For the text-containing cell, return its midpoint in [X, Y] coordinate format. 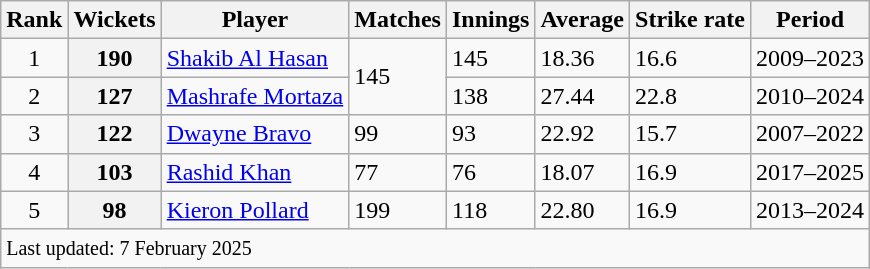
93 [490, 134]
2010–2024 [810, 96]
Matches [398, 20]
Innings [490, 20]
Strike rate [690, 20]
5 [34, 210]
Last updated: 7 February 2025 [436, 248]
Wickets [114, 20]
2 [34, 96]
127 [114, 96]
98 [114, 210]
199 [398, 210]
2013–2024 [810, 210]
Player [255, 20]
22.80 [582, 210]
16.6 [690, 58]
2009–2023 [810, 58]
2007–2022 [810, 134]
Shakib Al Hasan [255, 58]
2017–2025 [810, 172]
4 [34, 172]
22.8 [690, 96]
1 [34, 58]
99 [398, 134]
27.44 [582, 96]
22.92 [582, 134]
138 [490, 96]
Mashrafe Mortaza [255, 96]
190 [114, 58]
18.07 [582, 172]
18.36 [582, 58]
Average [582, 20]
122 [114, 134]
103 [114, 172]
Dwayne Bravo [255, 134]
Period [810, 20]
Rank [34, 20]
77 [398, 172]
Rashid Khan [255, 172]
3 [34, 134]
118 [490, 210]
76 [490, 172]
15.7 [690, 134]
Kieron Pollard [255, 210]
